Extract the [X, Y] coordinate from the center of the cell holding the provided text.  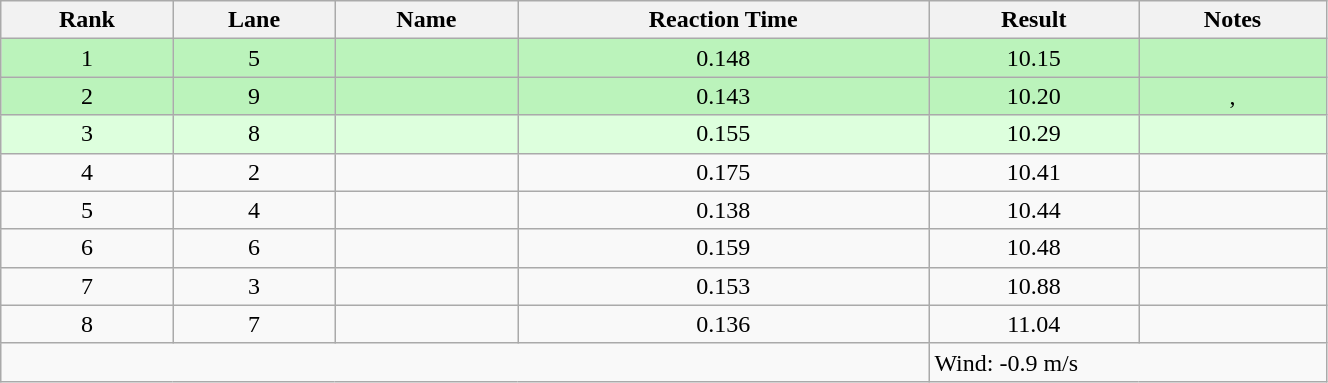
0.136 [724, 324]
0.153 [724, 286]
Notes [1233, 20]
Name [426, 20]
10.29 [1034, 134]
10.20 [1034, 96]
Result [1034, 20]
10.41 [1034, 172]
Rank [87, 20]
, [1233, 96]
11.04 [1034, 324]
0.155 [724, 134]
0.175 [724, 172]
1 [87, 58]
Lane [254, 20]
10.44 [1034, 210]
0.138 [724, 210]
Wind: -0.9 m/s [1128, 362]
10.88 [1034, 286]
0.159 [724, 248]
Reaction Time [724, 20]
10.48 [1034, 248]
10.15 [1034, 58]
9 [254, 96]
0.148 [724, 58]
0.143 [724, 96]
